Scan for the cell matching the given text and deliver its (x, y) coordinate at center. 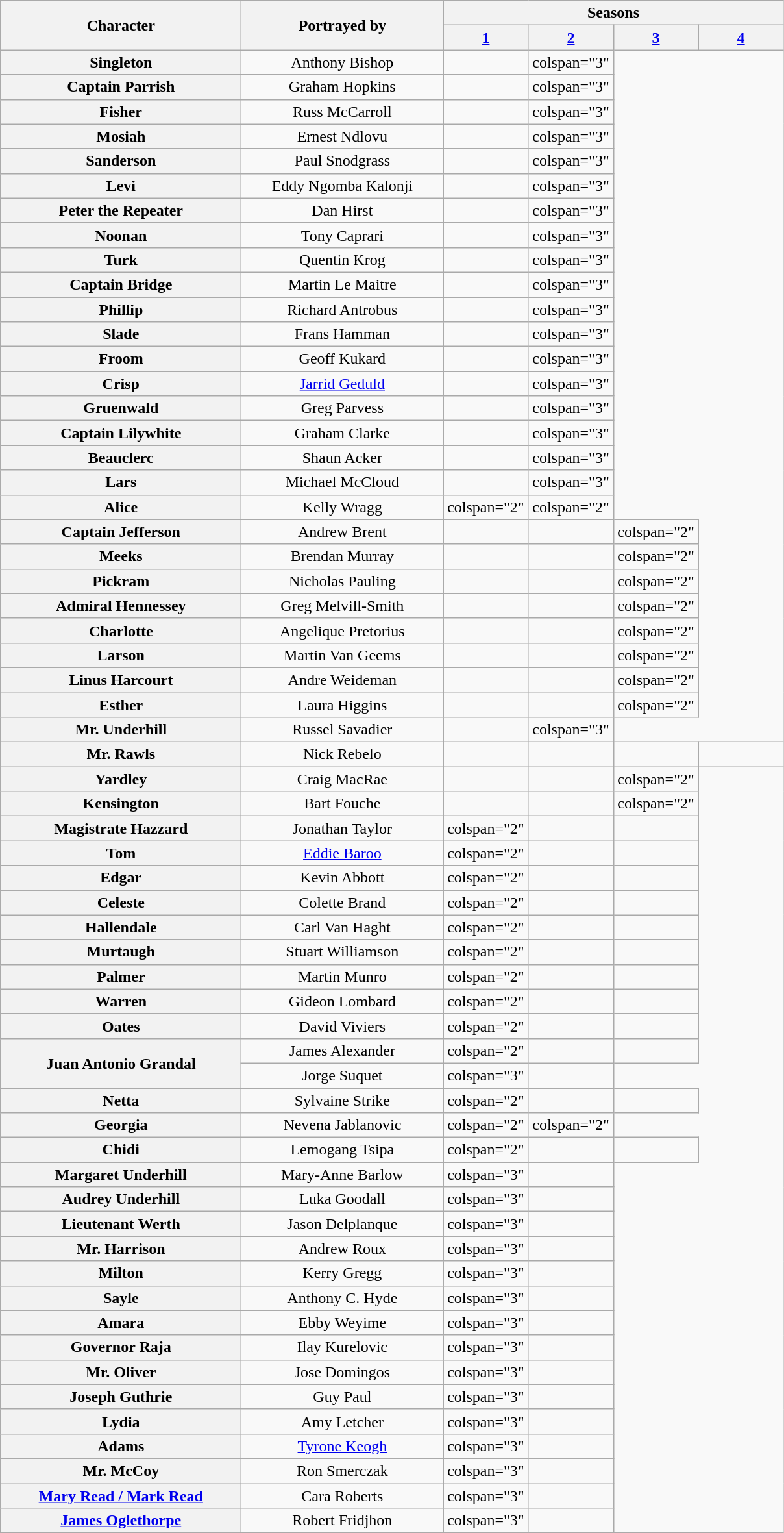
Margaret Underhill (121, 1175)
Turk (121, 260)
Peter the Repeater (121, 210)
Ilay Kurelovic (343, 1347)
Chidi (121, 1150)
Portrayed by (343, 25)
Meeks (121, 556)
Frans Hamman (343, 334)
Governor Raja (121, 1347)
Ron Smerczak (343, 1471)
Jorge Suquet (343, 1075)
James Alexander (343, 1051)
Froom (121, 359)
1 (485, 38)
Jarrid Geduld (343, 384)
Jose Domingos (343, 1372)
Anthony Bishop (343, 62)
Nevena Jablanovic (343, 1125)
Singleton (121, 62)
Martin Van Geems (343, 655)
Audrey Underhill (121, 1199)
Mr. McCoy (121, 1471)
Captain Bridge (121, 284)
Mr. Harrison (121, 1249)
Michael McCloud (343, 482)
Graham Clarke (343, 433)
Amara (121, 1323)
Kevin Abbott (343, 878)
Seasons (613, 13)
David Viviers (343, 1026)
Greg Parvess (343, 408)
Andrew Brent (343, 532)
Guy Paul (343, 1397)
Nicholas Pauling (343, 581)
Stuart Williamson (343, 952)
Juan Antonio Grandal (121, 1063)
Mary Read / Mark Read (121, 1495)
Esther (121, 704)
Ernest Ndlovu (343, 136)
Sylvaine Strike (343, 1101)
Alice (121, 507)
Graham Hopkins (343, 87)
Captain Parrish (121, 87)
Quentin Krog (343, 260)
Angelique Pretorius (343, 630)
Sanderson (121, 161)
Palmer (121, 977)
Gideon Lombard (343, 1001)
Laura Higgins (343, 704)
Tony Caprari (343, 235)
Kensington (121, 804)
Richard Antrobus (343, 310)
Levi (121, 186)
Crisp (121, 384)
Yardley (121, 779)
Russel Savadier (343, 730)
Martin Le Maitre (343, 284)
Celeste (121, 903)
Magistrate Hazzard (121, 829)
Georgia (121, 1125)
Luka Goodall (343, 1199)
Captain Lilywhite (121, 433)
Anthony C. Hyde (343, 1298)
4 (741, 38)
Lieutenant Werth (121, 1224)
Carl Van Haght (343, 927)
Oates (121, 1026)
Mosiah (121, 136)
Sayle (121, 1298)
Kerry Gregg (343, 1273)
Cara Roberts (343, 1495)
Adams (121, 1446)
Geoff Kukard (343, 359)
Mary-Anne Barlow (343, 1175)
Nick Rebelo (343, 754)
Milton (121, 1273)
Robert Fridjhon (343, 1521)
Tyrone Keogh (343, 1446)
Kelly Wragg (343, 507)
Gruenwald (121, 408)
Lars (121, 482)
Linus Harcourt (121, 680)
Edgar (121, 878)
Admiral Hennessey (121, 606)
Lydia (121, 1421)
Martin Munro (343, 977)
Pickram (121, 581)
Beauclerc (121, 458)
Dan Hirst (343, 210)
Amy Letcher (343, 1421)
Joseph Guthrie (121, 1397)
Larson (121, 655)
Brendan Murray (343, 556)
2 (571, 38)
Bart Fouche (343, 804)
Colette Brand (343, 903)
Fisher (121, 112)
Russ McCarroll (343, 112)
Phillip (121, 310)
Netta (121, 1101)
Paul Snodgrass (343, 161)
Slade (121, 334)
Craig MacRae (343, 779)
Eddy Ngomba Kalonji (343, 186)
Ebby Weyime (343, 1323)
Jonathan Taylor (343, 829)
Noonan (121, 235)
Lemogang Tsipa (343, 1150)
James Oglethorpe (121, 1521)
Character (121, 25)
Hallendale (121, 927)
Murtaugh (121, 952)
Andrew Roux (343, 1249)
Eddie Baroo (343, 853)
Warren (121, 1001)
3 (655, 38)
Jason Delplanque (343, 1224)
Tom (121, 853)
Greg Melvill-Smith (343, 606)
Mr. Rawls (121, 754)
Mr. Oliver (121, 1372)
Andre Weideman (343, 680)
Mr. Underhill (121, 730)
Shaun Acker (343, 458)
Charlotte (121, 630)
Captain Jefferson (121, 532)
